Find where the given text appears and provide that cell's center as (x, y) coordinate. 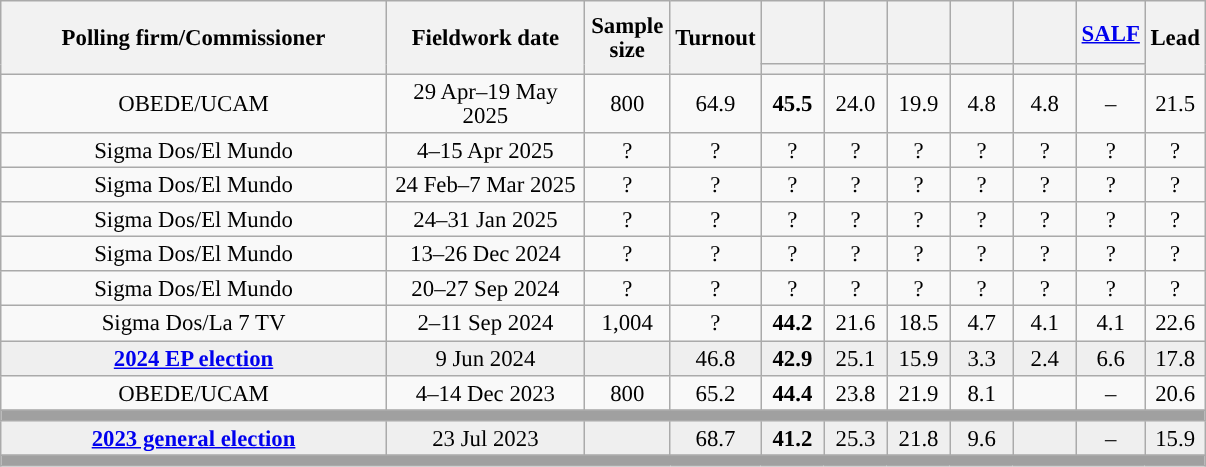
44.4 (792, 392)
24 Feb–7 Mar 2025 (485, 186)
44.2 (792, 324)
4–15 Apr 2025 (485, 150)
8.1 (982, 392)
9 Jun 2024 (485, 358)
46.8 (716, 358)
20–27 Sep 2024 (485, 290)
41.2 (792, 438)
2024 EP election (194, 358)
25.1 (856, 358)
2.4 (1044, 358)
45.5 (792, 104)
2–11 Sep 2024 (485, 324)
65.2 (716, 392)
21.5 (1175, 104)
Polling firm/Commissioner (194, 38)
68.7 (716, 438)
Lead (1175, 38)
Sigma Dos/La 7 TV (194, 324)
21.8 (918, 438)
1,004 (627, 324)
24.0 (856, 104)
29 Apr–19 May 2025 (485, 104)
2023 general election (194, 438)
Turnout (716, 38)
23 Jul 2023 (485, 438)
Fieldwork date (485, 38)
42.9 (792, 358)
4–14 Dec 2023 (485, 392)
24–31 Jan 2025 (485, 220)
20.6 (1175, 392)
19.9 (918, 104)
9.6 (982, 438)
21.6 (856, 324)
Sample size (627, 38)
64.9 (716, 104)
SALF (1110, 32)
18.5 (918, 324)
6.6 (1110, 358)
3.3 (982, 358)
4.7 (982, 324)
22.6 (1175, 324)
25.3 (856, 438)
13–26 Dec 2024 (485, 254)
17.8 (1175, 358)
21.9 (918, 392)
23.8 (856, 392)
